Scan for the cell matching the given text and deliver its [x, y] coordinate at center. 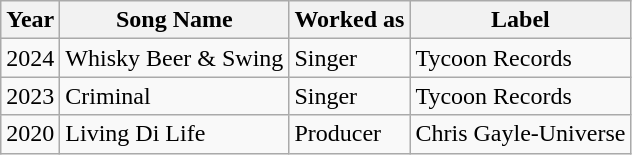
Worked as [350, 20]
Year [30, 20]
2024 [30, 58]
Chris Gayle-Universe [520, 134]
Producer [350, 134]
Criminal [174, 96]
Song Name [174, 20]
2023 [30, 96]
Label [520, 20]
Whisky Beer & Swing [174, 58]
Living Di Life [174, 134]
2020 [30, 134]
